Output the (X, Y) coordinate of the center of the cell containing the given text.  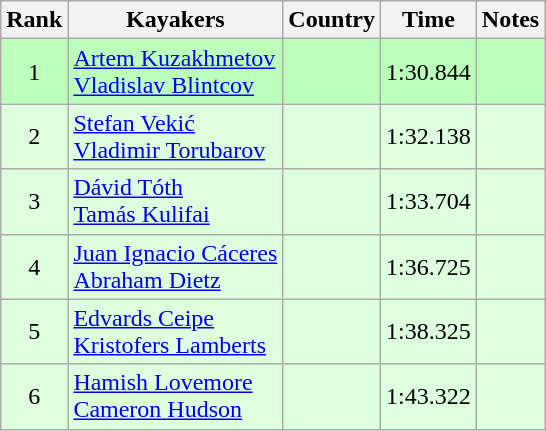
3 (34, 202)
1:32.138 (429, 136)
Edvards CeipeKristofers Lamberts (176, 332)
1:43.322 (429, 396)
Country (332, 20)
Notes (510, 20)
Hamish LovemoreCameron Hudson (176, 396)
6 (34, 396)
1:30.844 (429, 72)
5 (34, 332)
1:38.325 (429, 332)
Stefan VekićVladimir Torubarov (176, 136)
Juan Ignacio CáceresAbraham Dietz (176, 266)
Kayakers (176, 20)
1:36.725 (429, 266)
Time (429, 20)
1:33.704 (429, 202)
Dávid TóthTamás Kulifai (176, 202)
2 (34, 136)
Rank (34, 20)
4 (34, 266)
Artem KuzakhmetovVladislav Blintcov (176, 72)
1 (34, 72)
